Return the [x, y] coordinate for the center point of the cell that contains the specified text.  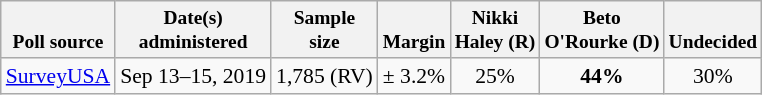
Samplesize [324, 30]
1,785 (RV) [324, 76]
Poll source [58, 30]
SurveyUSA [58, 76]
NikkiHaley (R) [495, 30]
30% [713, 76]
44% [602, 76]
Margin [414, 30]
BetoO'Rourke (D) [602, 30]
Undecided [713, 30]
± 3.2% [414, 76]
25% [495, 76]
Date(s)administered [193, 30]
Sep 13–15, 2019 [193, 76]
